Output the (x, y) coordinate of the center of the cell containing the given text.  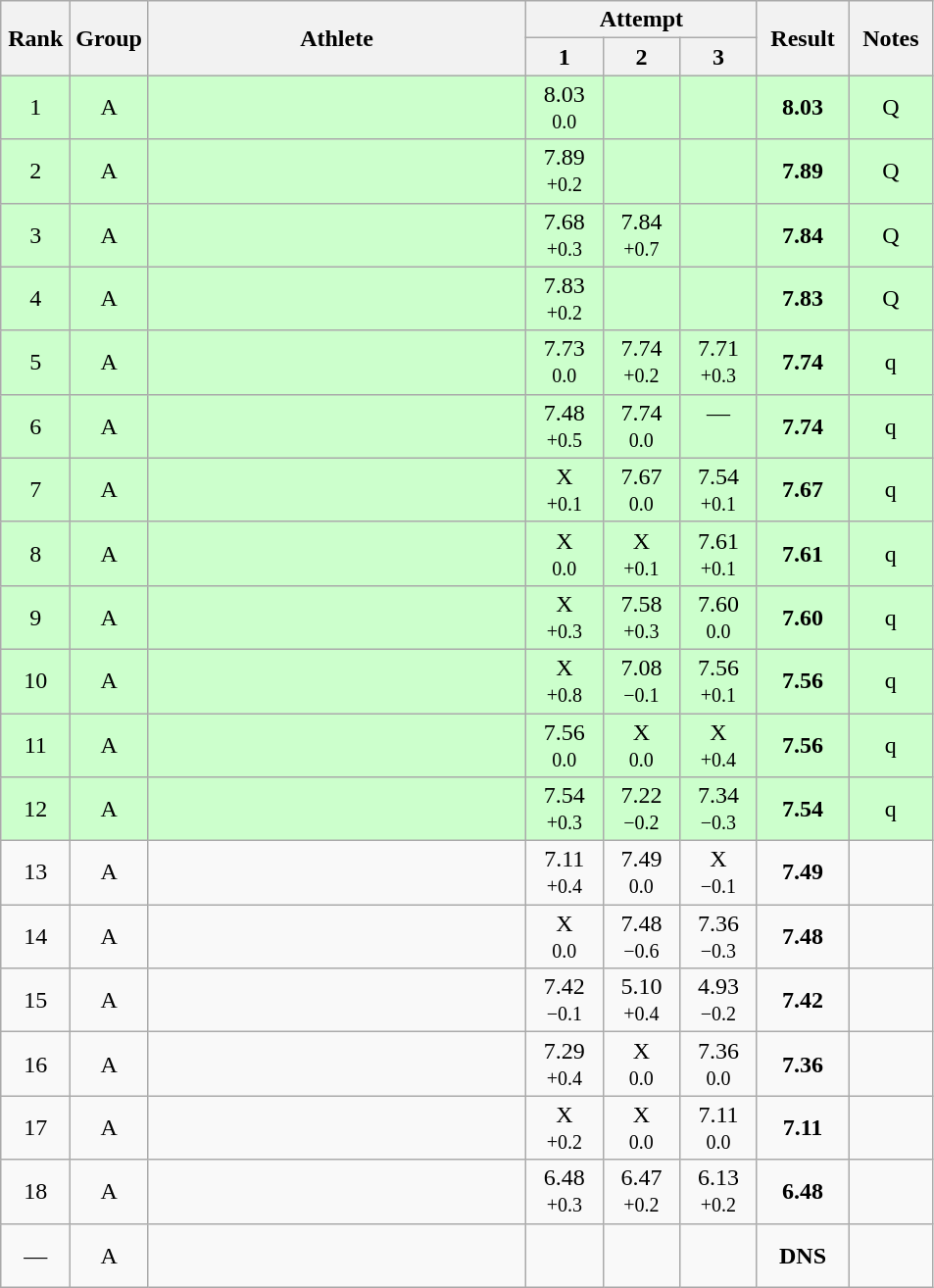
Group (110, 38)
7.67 (803, 490)
7.48+0.5 (565, 425)
7.48 (803, 937)
7.89+0.2 (565, 171)
7.730.0 (565, 363)
7.84 (803, 235)
7.74+0.2 (641, 363)
4.93−0.2 (719, 1000)
7.490.0 (641, 872)
7.49 (803, 872)
6.13+0.2 (719, 1192)
7.61+0.1 (719, 553)
6.47+0.2 (641, 1192)
7.84+0.7 (641, 235)
4 (35, 298)
7.56+0.1 (719, 680)
7.34−0.3 (719, 810)
17 (35, 1127)
X+0.8 (565, 680)
7.48−0.6 (641, 937)
6.48 (803, 1192)
X+0.4 (719, 745)
Rank (35, 38)
Athlete (336, 38)
7 (35, 490)
7.89 (803, 171)
X+0.2 (565, 1127)
7.36−0.3 (719, 937)
7.08−0.1 (641, 680)
7.29+0.4 (565, 1065)
14 (35, 937)
7.11 (803, 1127)
8.030.0 (565, 108)
5 (35, 363)
7.560.0 (565, 745)
5.10+0.4 (641, 1000)
7.60 (803, 618)
7.740.0 (641, 425)
7.71+0.3 (719, 363)
7.22−0.2 (641, 810)
7.11+0.4 (565, 872)
12 (35, 810)
6.48+0.3 (565, 1192)
X+0.3 (565, 618)
9 (35, 618)
7.42−0.1 (565, 1000)
Result (803, 38)
7.58+0.3 (641, 618)
8.03 (803, 108)
7.54+0.3 (565, 810)
7.83+0.2 (565, 298)
16 (35, 1065)
7.83 (803, 298)
15 (35, 1000)
Attempt (642, 20)
7.54+0.1 (719, 490)
DNS (803, 1255)
7.36 (803, 1065)
7.110.0 (719, 1127)
7.600.0 (719, 618)
18 (35, 1192)
X−0.1 (719, 872)
7.360.0 (719, 1065)
8 (35, 553)
7.68+0.3 (565, 235)
7.61 (803, 553)
7.670.0 (641, 490)
7.54 (803, 810)
13 (35, 872)
7.42 (803, 1000)
6 (35, 425)
10 (35, 680)
11 (35, 745)
Notes (891, 38)
